Find where the given text appears and provide that cell's center as (X, Y) coordinate. 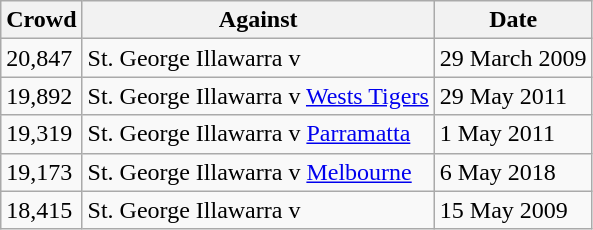
6 May 2018 (513, 172)
St. George Illawarra v Wests Tigers (258, 96)
19,173 (42, 172)
Against (258, 20)
Date (513, 20)
18,415 (42, 210)
29 March 2009 (513, 58)
1 May 2011 (513, 134)
St. George Illawarra v Parramatta (258, 134)
Crowd (42, 20)
St. George Illawarra v Melbourne (258, 172)
29 May 2011 (513, 96)
15 May 2009 (513, 210)
19,892 (42, 96)
19,319 (42, 134)
20,847 (42, 58)
